Provide the (X, Y) coordinate of the cell's center where the given text is located.  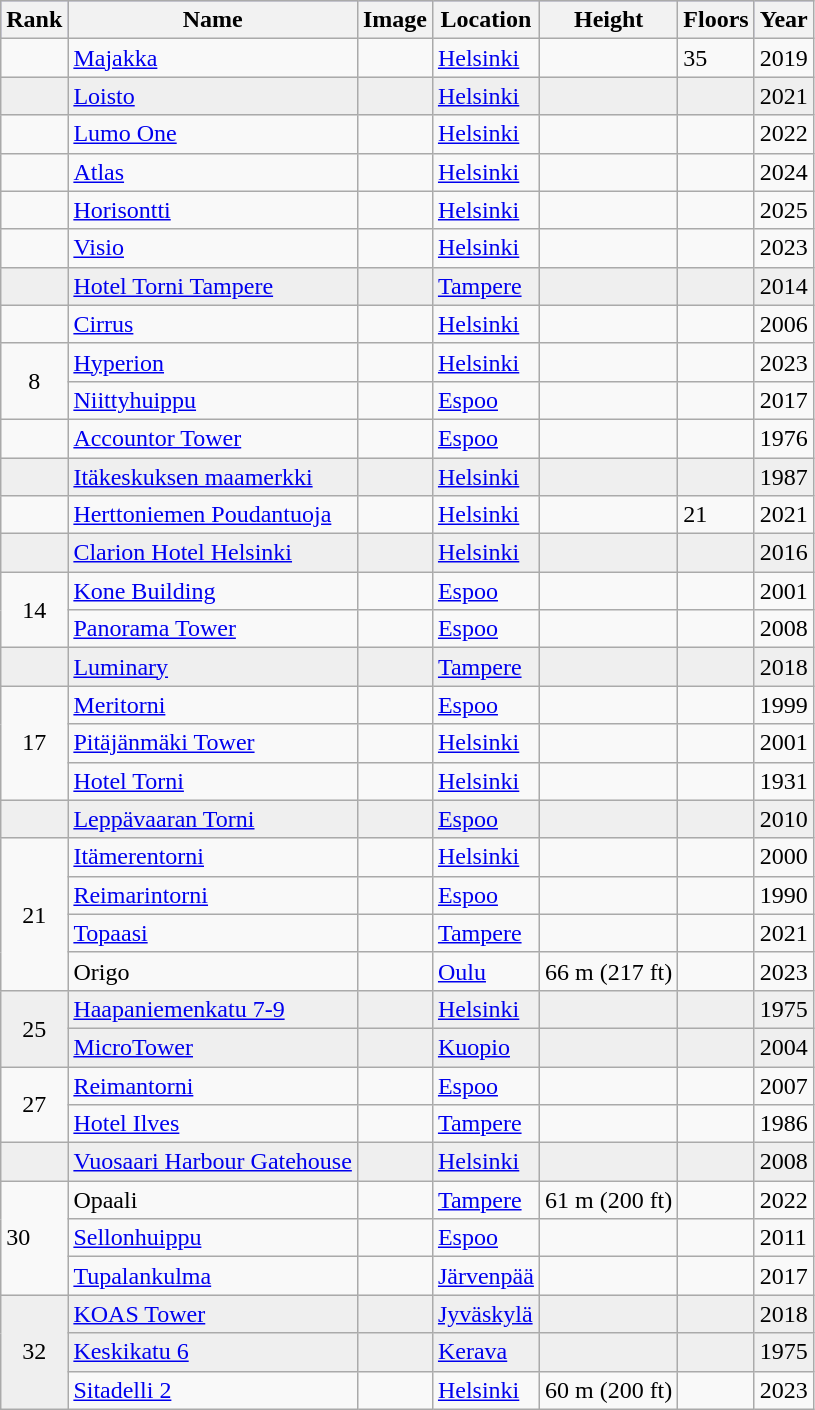
2000 (784, 857)
Name (213, 20)
Accountor Tower (213, 438)
Kuopio (486, 1047)
Hotel Torni Tampere (213, 286)
2004 (784, 1047)
Sellonhuippu (213, 1238)
Rank (34, 20)
Loisto (213, 96)
Itämerentorni (213, 857)
2019 (784, 58)
Cirrus (213, 324)
25 (34, 1028)
Visio (213, 248)
Niittyhuippu (213, 400)
Origo (213, 971)
Luminary (213, 667)
2024 (784, 172)
Oulu (486, 971)
Year (784, 20)
Sitadelli 2 (213, 1390)
1987 (784, 477)
Atlas (213, 172)
Majakka (213, 58)
2016 (784, 553)
Järvenpää (486, 1276)
Leppävaaran Torni (213, 819)
Height (608, 20)
KOAS Tower (213, 1314)
Lumo One (213, 134)
Topaasi (213, 933)
32 (34, 1352)
27 (34, 1104)
Vuosaari Harbour Gatehouse (213, 1162)
1976 (784, 438)
35 (716, 58)
1999 (784, 705)
Kone Building (213, 591)
14 (34, 610)
Reimarintorni (213, 895)
Clarion Hotel Helsinki (213, 553)
1990 (784, 895)
60 m (200 ft) (608, 1390)
2007 (784, 1085)
1986 (784, 1124)
Hotel Torni (213, 781)
Horisontti (213, 210)
2025 (784, 210)
Jyväskylä (486, 1314)
Image (394, 20)
Herttoniemen Poudantuoja (213, 515)
Tupalankulma (213, 1276)
Haapaniemenkatu 7-9 (213, 1009)
2014 (784, 286)
66 m (217 ft) (608, 971)
Hotel Ilves (213, 1124)
30 (34, 1238)
Meritorni (213, 705)
Panorama Tower (213, 629)
17 (34, 743)
Itäkeskuksen maamerkki (213, 477)
1931 (784, 781)
Opaali (213, 1200)
Hyperion (213, 362)
Reimantorni (213, 1085)
61 m (200 ft) (608, 1200)
2006 (784, 324)
Location (486, 20)
Keskikatu 6 (213, 1352)
Pitäjänmäki Tower (213, 743)
Kerava (486, 1352)
Floors (716, 20)
2011 (784, 1238)
8 (34, 381)
MicroTower (213, 1047)
2010 (784, 819)
